From the cell containing the given text, extract its center point as (x, y) coordinate. 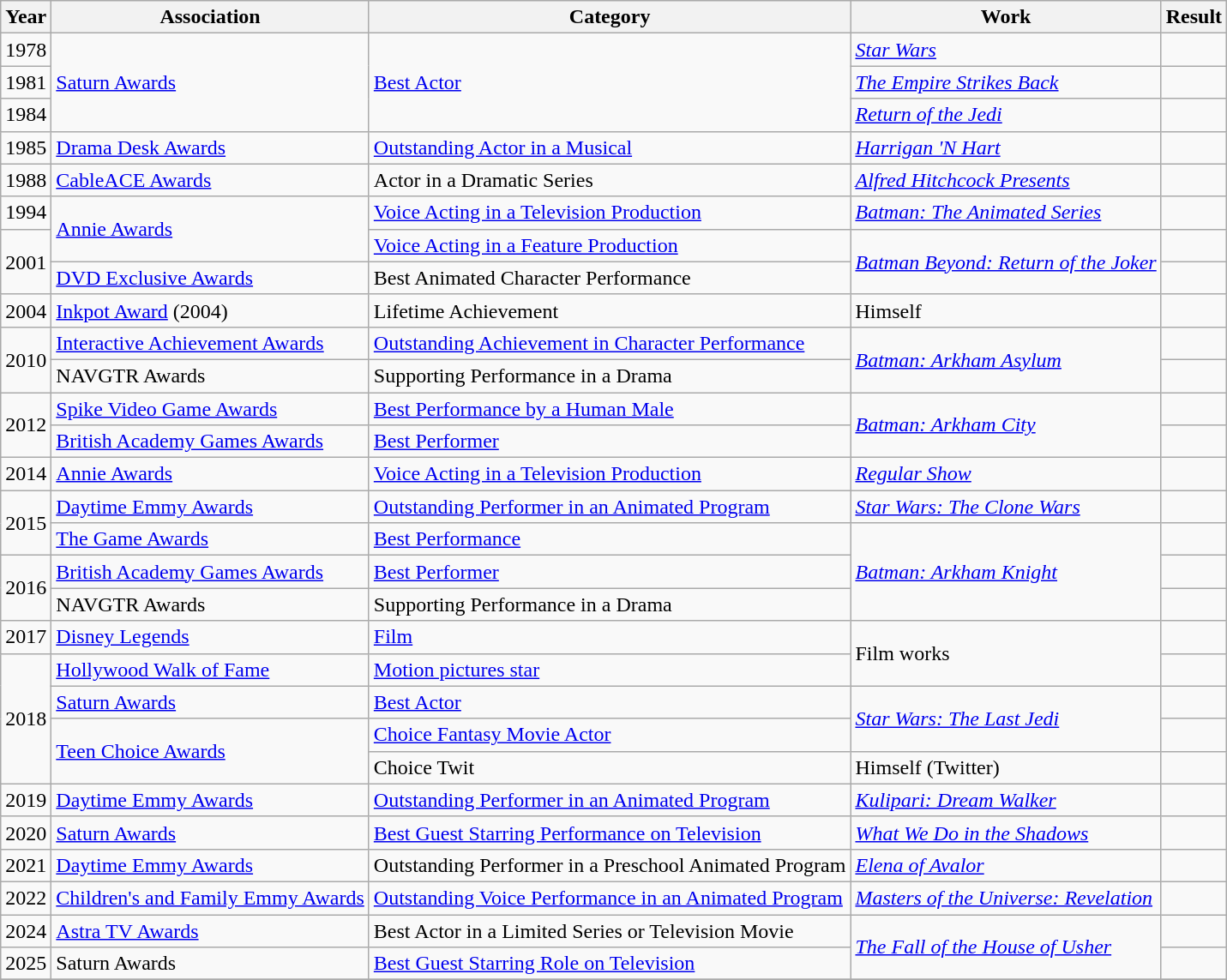
DVD Exclusive Awards (210, 278)
2014 (26, 474)
Best Guest Starring Role on Television (610, 964)
Regular Show (1006, 474)
Drama Desk Awards (210, 147)
Best Animated Character Performance (610, 278)
Batman: The Animated Series (1006, 213)
Film (610, 637)
2010 (26, 359)
Harrigan 'N Hart (1006, 147)
1985 (26, 147)
Outstanding Achievement in Character Performance (610, 343)
Alfred Hitchcock Presents (1006, 180)
Hollywood Walk of Fame (210, 670)
2021 (26, 865)
Batman: Arkham Knight (1006, 572)
What We Do in the Shadows (1006, 833)
Result (1194, 17)
Star Wars: The Last Jedi (1006, 718)
Children's and Family Emmy Awards (210, 898)
Best Performance by a Human Male (610, 409)
The Fall of the House of Usher (1006, 947)
1984 (26, 115)
1988 (26, 180)
Batman: Arkham City (1006, 425)
Work (1006, 17)
The Empire Strikes Back (1006, 82)
Elena of Avalor (1006, 865)
Interactive Achievement Awards (210, 343)
Motion pictures star (610, 670)
Outstanding Voice Performance in an Animated Program (610, 898)
Astra TV Awards (210, 930)
Star Wars (1006, 50)
Film works (1006, 653)
2018 (26, 718)
Category (610, 17)
Choice Twit (610, 767)
Outstanding Performer in a Preschool Animated Program (610, 865)
2004 (26, 310)
2020 (26, 833)
Outstanding Actor in a Musical (610, 147)
Inkpot Award (2004) (210, 310)
Himself (Twitter) (1006, 767)
2025 (26, 964)
Choice Fantasy Movie Actor (610, 735)
2019 (26, 800)
The Game Awards (210, 539)
2015 (26, 523)
Year (26, 17)
2001 (26, 262)
Teen Choice Awards (210, 751)
Association (210, 17)
Star Wars: The Clone Wars (1006, 507)
Batman Beyond: Return of the Joker (1006, 262)
1994 (26, 213)
Best Guest Starring Performance on Television (610, 833)
Kulipari: Dream Walker (1006, 800)
Masters of the Universe: Revelation (1006, 898)
Voice Acting in a Feature Production (610, 245)
Actor in a Dramatic Series (610, 180)
2017 (26, 637)
1978 (26, 50)
Spike Video Game Awards (210, 409)
1981 (26, 82)
Best Performance (610, 539)
2016 (26, 588)
2012 (26, 425)
Return of the Jedi (1006, 115)
2024 (26, 930)
Best Actor in a Limited Series or Television Movie (610, 930)
2022 (26, 898)
Batman: Arkham Asylum (1006, 359)
Disney Legends (210, 637)
Himself (1006, 310)
CableACE Awards (210, 180)
Lifetime Achievement (610, 310)
